Capture the cell that displays the provided text and extract its [X, Y] central coordinate. 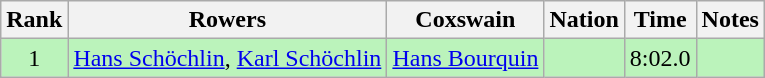
Time [660, 20]
Rank [34, 20]
Notes [730, 20]
1 [34, 58]
8:02.0 [660, 58]
Coxswain [466, 20]
Nation [584, 20]
Hans Schöchlin, Karl Schöchlin [228, 58]
Rowers [228, 20]
Hans Bourquin [466, 58]
